Output the [x, y] coordinate of the center of the cell containing the given text.  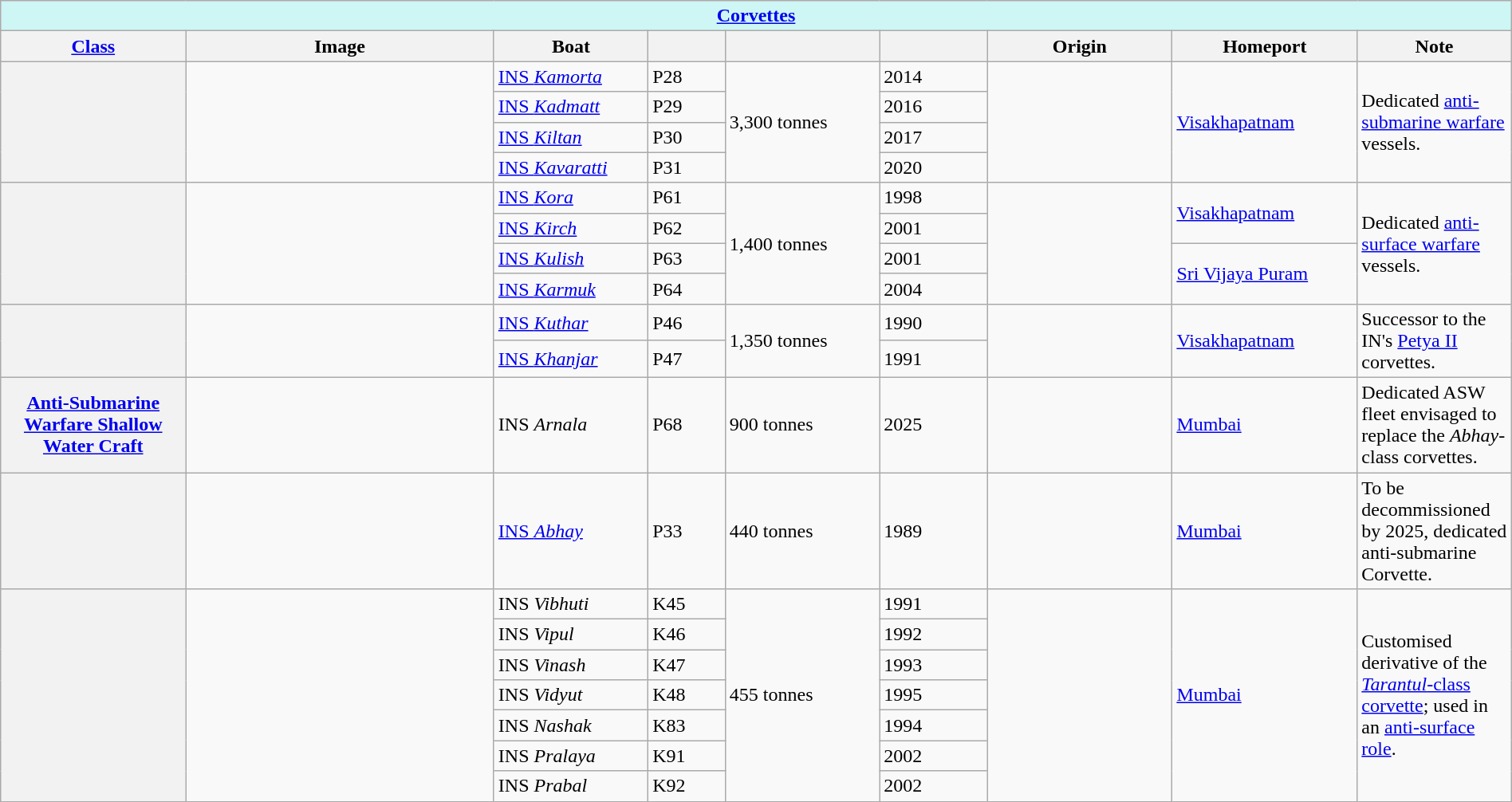
INS Kadmatt [571, 107]
Anti-Submarine Warfare Shallow Water Craft [93, 424]
P33 [687, 530]
1,400 tonnes [802, 243]
Corvettes [756, 16]
INS Vidyut [571, 695]
1,350 tonnes [802, 340]
P62 [687, 228]
INS Pralaya [571, 756]
455 tonnes [802, 695]
2017 [933, 137]
2016 [933, 107]
INS Abhay [571, 530]
K47 [687, 665]
2020 [933, 167]
Customised derivative of the Tarantul-class corvette; used in an anti-surface role. [1434, 695]
INS Arnala [571, 424]
INS Kiltan [571, 137]
P64 [687, 289]
K83 [687, 725]
Sri Vijaya Puram [1265, 273]
K91 [687, 756]
INS Kirch [571, 228]
INS Vibhuti [571, 604]
Successor to the IN's Petya II corvettes. [1434, 340]
P29 [687, 107]
1998 [933, 198]
P47 [687, 359]
Boat [571, 46]
1989 [933, 530]
INS Khanjar [571, 359]
Dedicated anti-submarine warfare vessels. [1434, 122]
INS Kavaratti [571, 167]
1990 [933, 322]
1995 [933, 695]
P68 [687, 424]
Homeport [1265, 46]
2004 [933, 289]
INS Kora [571, 198]
1993 [933, 665]
P61 [687, 198]
P46 [687, 322]
K48 [687, 695]
P63 [687, 258]
K92 [687, 786]
Origin [1080, 46]
INS Kuthar [571, 322]
INS Kamorta [571, 77]
INS Prabal [571, 786]
Image [340, 46]
Class [93, 46]
P30 [687, 137]
INS Nashak [571, 725]
440 tonnes [802, 530]
3,300 tonnes [802, 122]
K46 [687, 635]
INS Kulish [571, 258]
Dedicated anti-surface warfare vessels. [1434, 243]
To be decommissioned by 2025, dedicated anti-submarine Corvette. [1434, 530]
2014 [933, 77]
Note [1434, 46]
K45 [687, 604]
Dedicated ASW fleet envisaged to replace the Abhay-class corvettes. [1434, 424]
1994 [933, 725]
INS Vinash [571, 665]
INS Karmuk [571, 289]
P31 [687, 167]
P28 [687, 77]
INS Vipul [571, 635]
900 tonnes [802, 424]
1992 [933, 635]
2025 [933, 424]
